Return the (X, Y) coordinate for the center point of the cell that contains the specified text.  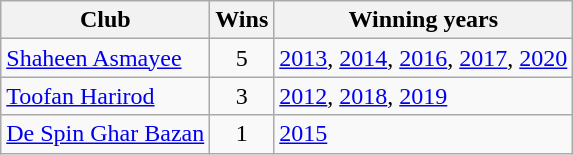
Wins (242, 20)
Toofan Harirod (106, 96)
Club (106, 20)
De Spin Ghar Bazan (106, 134)
Shaheen Asmayee (106, 58)
3 (242, 96)
2015 (424, 134)
2013, 2014, 2016, 2017, 2020 (424, 58)
5 (242, 58)
Winning years (424, 20)
1 (242, 134)
2012, 2018, 2019 (424, 96)
